From the cell containing the given text, extract its center point as [X, Y] coordinate. 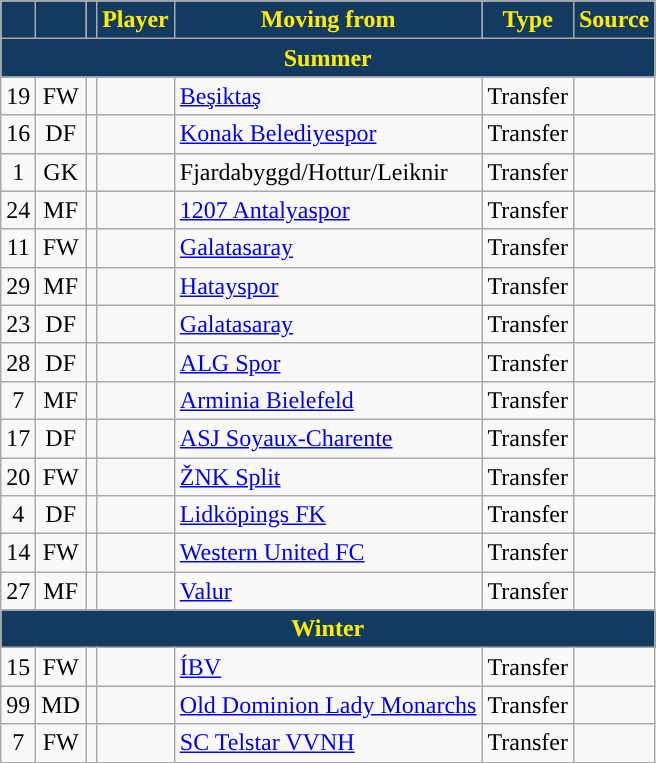
15 [18, 667]
24 [18, 210]
Konak Belediyespor [328, 134]
14 [18, 553]
ŽNK Split [328, 477]
28 [18, 362]
11 [18, 248]
ÍBV [328, 667]
99 [18, 705]
16 [18, 134]
Winter [328, 629]
Western United FC [328, 553]
20 [18, 477]
GK [61, 172]
27 [18, 591]
17 [18, 438]
29 [18, 286]
Beşiktaş [328, 96]
1 [18, 172]
Hatayspor [328, 286]
ALG Spor [328, 362]
ASJ Soyaux-Charente [328, 438]
MD [61, 705]
Fjardabyggd/Hottur/Leiknir [328, 172]
19 [18, 96]
Moving from [328, 20]
Lidköpings FK [328, 515]
23 [18, 324]
Old Dominion Lady Monarchs [328, 705]
4 [18, 515]
Arminia Bielefeld [328, 400]
Player [136, 20]
1207 Antalyaspor [328, 210]
Summer [328, 58]
Source [614, 20]
Valur [328, 591]
SC Telstar VVNH [328, 743]
Type [528, 20]
